Detect which cell encompasses the target text, then output its (x, y) center coordinate. 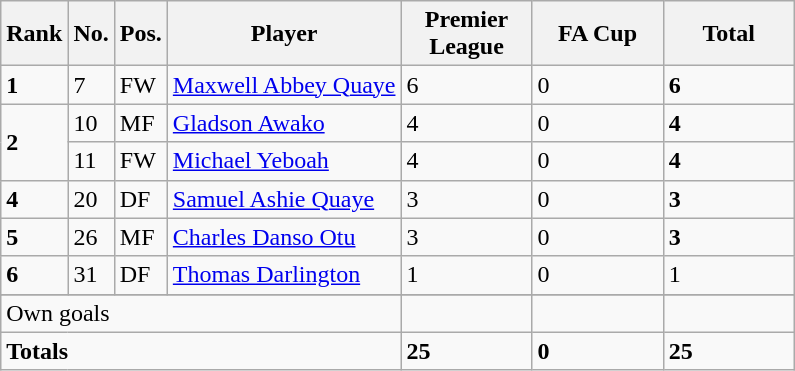
FA Cup (598, 34)
10 (91, 123)
31 (91, 275)
Own goals (201, 313)
2 (34, 142)
Premier League (466, 34)
Total (728, 34)
5 (34, 237)
Thomas Darlington (284, 275)
7 (91, 85)
No. (91, 34)
Player (284, 34)
20 (91, 199)
Totals (201, 351)
26 (91, 237)
Rank (34, 34)
Gladson Awako (284, 123)
11 (91, 161)
Samuel Ashie Quaye (284, 199)
Michael Yeboah (284, 161)
Maxwell Abbey Quaye (284, 85)
Charles Danso Otu (284, 237)
Pos. (140, 34)
